Output the [X, Y] coordinate of the center of the cell containing the given text.  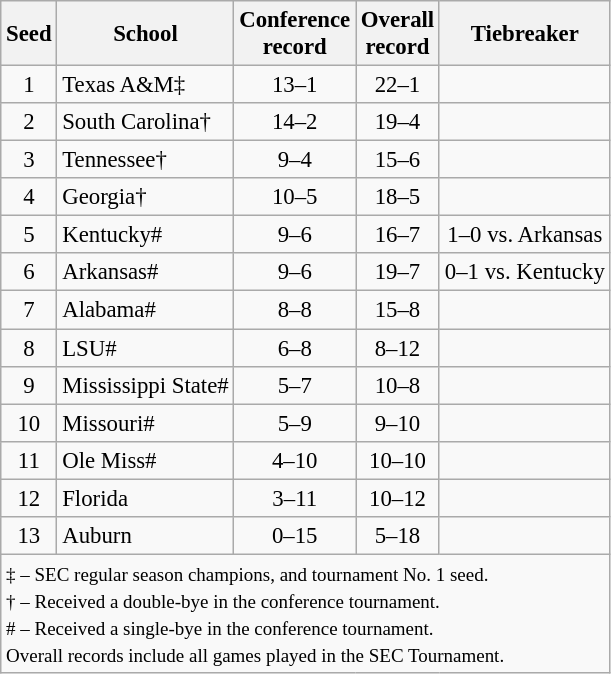
5–9 [295, 423]
Tiebreaker [524, 34]
School [146, 34]
Texas A&M‡ [146, 85]
Auburn [146, 536]
Conferencerecord [295, 34]
Kentucky# [146, 235]
14–2 [295, 122]
Alabama# [146, 310]
15–8 [398, 310]
15–6 [398, 160]
Missouri# [146, 423]
4 [29, 197]
Ole Miss# [146, 460]
9–10 [398, 423]
5 [29, 235]
1 [29, 85]
Florida [146, 498]
8–8 [295, 310]
16–7 [398, 235]
18–5 [398, 197]
19–7 [398, 273]
8–12 [398, 348]
8 [29, 348]
6 [29, 273]
Tennessee† [146, 160]
10 [29, 423]
9–4 [295, 160]
19–4 [398, 122]
10–10 [398, 460]
10–8 [398, 385]
7 [29, 310]
5–7 [295, 385]
LSU# [146, 348]
9 [29, 385]
Georgia† [146, 197]
10–12 [398, 498]
10–5 [295, 197]
1–0 vs. Arkansas [524, 235]
5–18 [398, 536]
4–10 [295, 460]
3–11 [295, 498]
Seed [29, 34]
Arkansas# [146, 273]
22–1 [398, 85]
3 [29, 160]
0–15 [295, 536]
0–1 vs. Kentucky [524, 273]
6–8 [295, 348]
South Carolina† [146, 122]
13 [29, 536]
13–1 [295, 85]
12 [29, 498]
11 [29, 460]
Mississippi State# [146, 385]
2 [29, 122]
Overallrecord [398, 34]
